Output the (X, Y) coordinate of the center of the cell containing the given text.  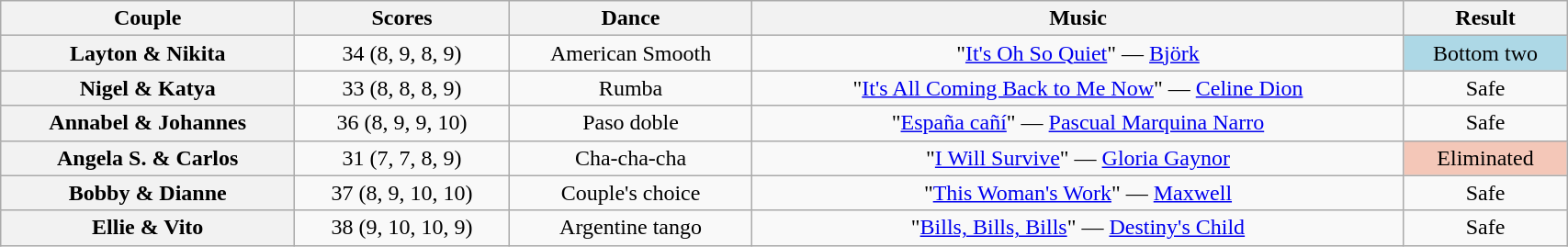
"It's Oh So Quiet" — Björk (1078, 53)
36 (8, 9, 9, 10) (402, 123)
American Smooth (631, 53)
"Bills, Bills, Bills" — Destiny's Child (1078, 228)
Bottom two (1484, 53)
34 (8, 9, 8, 9) (402, 53)
"España cañí" — Pascual Marquina Narro (1078, 123)
Annabel & Johannes (148, 123)
Argentine tango (631, 228)
38 (9, 10, 10, 9) (402, 228)
Eliminated (1484, 158)
Cha-cha-cha (631, 158)
Scores (402, 18)
Angela S. & Carlos (148, 158)
Dance (631, 18)
Nigel & Katya (148, 88)
"It's All Coming Back to Me Now" — Celine Dion (1078, 88)
Bobby & Dianne (148, 193)
Result (1484, 18)
Couple's choice (631, 193)
Couple (148, 18)
Paso doble (631, 123)
"I Will Survive" — Gloria Gaynor (1078, 158)
Music (1078, 18)
"This Woman's Work" — Maxwell (1078, 193)
Ellie & Vito (148, 228)
33 (8, 8, 8, 9) (402, 88)
Layton & Nikita (148, 53)
Rumba (631, 88)
31 (7, 7, 8, 9) (402, 158)
37 (8, 9, 10, 10) (402, 193)
